Provide the (X, Y) coordinate of the cell's center where the given text is located.  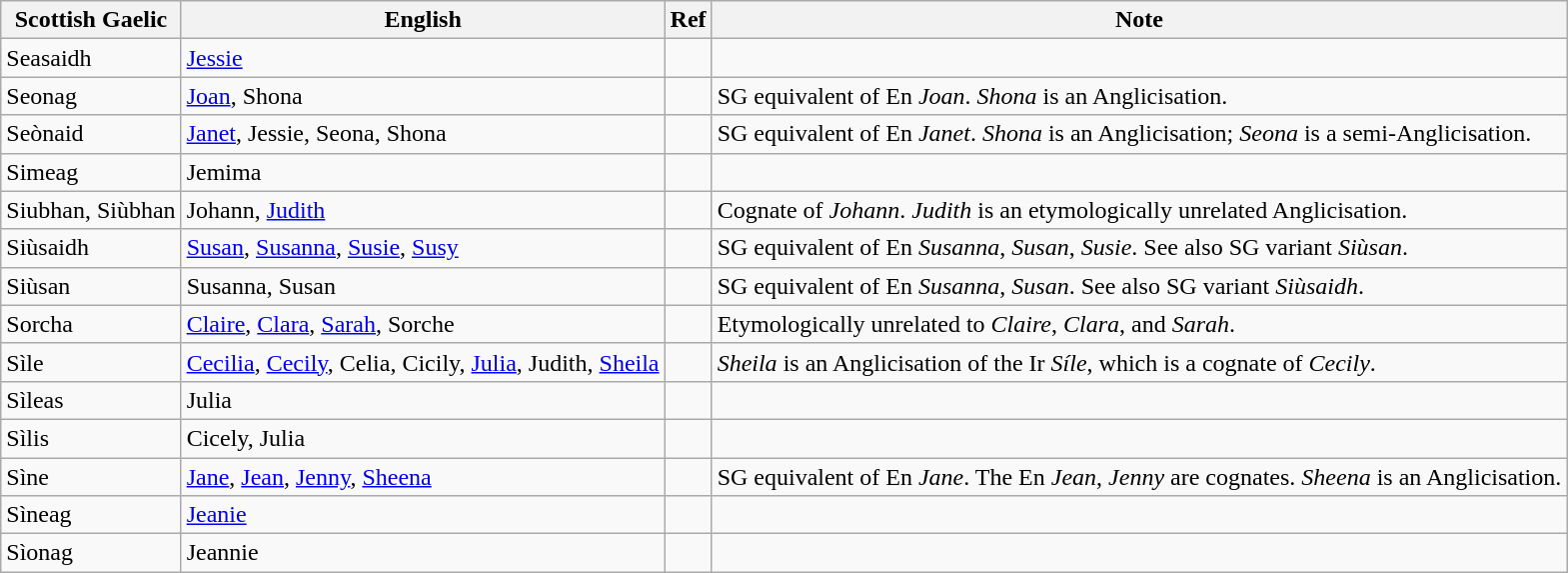
Janet, Jessie, Seona, Shona (423, 134)
Joan, Shona (423, 96)
Etymologically unrelated to Claire, Clara, and Sarah. (1139, 324)
Johann, Judith (423, 210)
Sìle (91, 362)
Sìonag (91, 553)
Siùsan (91, 286)
Sheila is an Anglicisation of the Ir Síle, which is a cognate of Cecily. (1139, 362)
Seonag (91, 96)
Jessie (423, 58)
Susanna, Susan (423, 286)
Ref (688, 20)
SG equivalent of En Susanna, Susan, Susie. See also SG variant Siùsan. (1139, 248)
Note (1139, 20)
Julia (423, 400)
Sìlis (91, 438)
Siubhan, Siùbhan (91, 210)
English (423, 20)
Jane, Jean, Jenny, Sheena (423, 477)
Simeag (91, 172)
SG equivalent of En Jane. The En Jean, Jenny are cognates. Sheena is an Anglicisation. (1139, 477)
SG equivalent of En Susanna, Susan. See also SG variant Siùsaidh. (1139, 286)
Jemima (423, 172)
Cicely, Julia (423, 438)
SG equivalent of En Joan. Shona is an Anglicisation. (1139, 96)
Jeanie (423, 515)
Sìne (91, 477)
Jeannie (423, 553)
Sìneag (91, 515)
Sorcha (91, 324)
Cecilia, Cecily, Celia, Cicily, Julia, Judith, Sheila (423, 362)
Claire, Clara, Sarah, Sorche (423, 324)
Scottish Gaelic (91, 20)
Sìleas (91, 400)
Susan, Susanna, Susie, Susy (423, 248)
Cognate of Johann. Judith is an etymologically unrelated Anglicisation. (1139, 210)
SG equivalent of En Janet. Shona is an Anglicisation; Seona is a semi-Anglicisation. (1139, 134)
Siùsaidh (91, 248)
Seònaid (91, 134)
Seasaidh (91, 58)
